For the text-containing cell, return its midpoint in (X, Y) coordinate format. 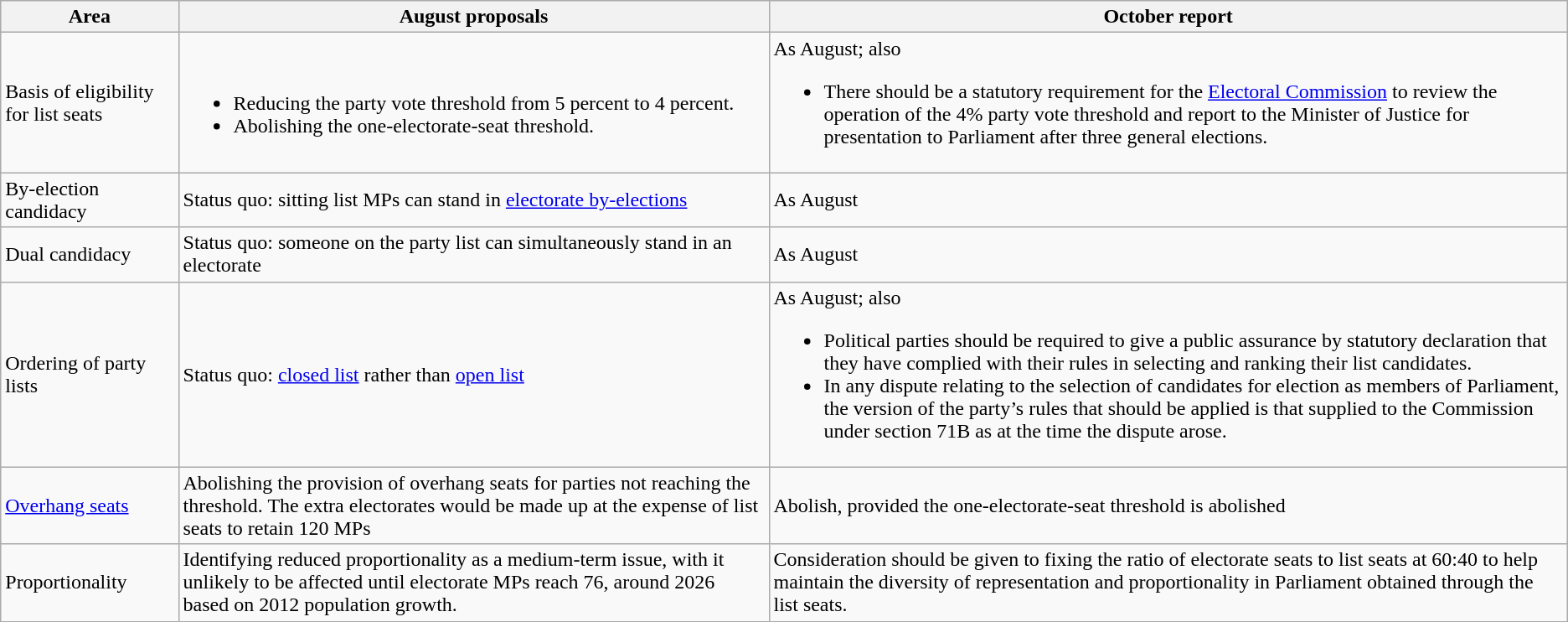
Ordering of party lists (90, 374)
Area (90, 17)
Status quo: closed list rather than open list (474, 374)
October report (1168, 17)
Reducing the party vote threshold from 5 percent to 4 percent.Abolishing the one-electorate-seat threshold. (474, 102)
By-election candidacy (90, 200)
Basis of eligibility for list seats (90, 102)
August proposals (474, 17)
Status quo: someone on the party list can simultaneously stand in an electorate (474, 255)
Proportionality (90, 583)
Abolish, provided the one-electorate-seat threshold is abolished (1168, 505)
Overhang seats (90, 505)
Dual candidacy (90, 255)
Status quo: sitting list MPs can stand in electorate by-elections (474, 200)
